Determine the (X, Y) coordinate at the center of the cell enclosing the given text.  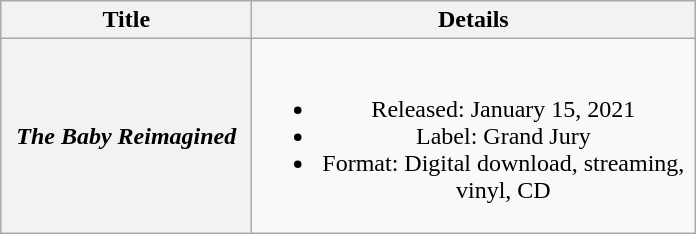
The Baby Reimagined (126, 136)
Released: January 15, 2021Label: Grand JuryFormat: Digital download, streaming, vinyl, CD (474, 136)
Details (474, 20)
Title (126, 20)
